Capture the cell that displays the provided text and extract its [X, Y] central coordinate. 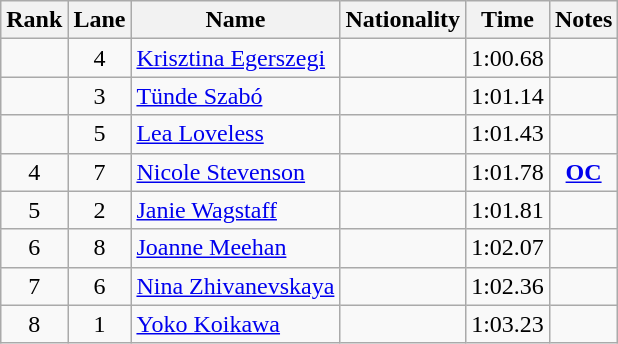
Krisztina Egerszegi [236, 58]
3 [100, 96]
Notes [583, 20]
Nina Zhivanevskaya [236, 286]
1:02.36 [508, 286]
Joanne Meehan [236, 248]
Nicole Stevenson [236, 172]
1:01.78 [508, 172]
Nationality [403, 20]
Name [236, 20]
1:01.81 [508, 210]
OC [583, 172]
1:03.23 [508, 324]
2 [100, 210]
Janie Wagstaff [236, 210]
1:01.43 [508, 134]
Tünde Szabó [236, 96]
Lea Loveless [236, 134]
Yoko Koikawa [236, 324]
Time [508, 20]
1:00.68 [508, 58]
Rank [34, 20]
1:01.14 [508, 96]
1 [100, 324]
1:02.07 [508, 248]
Lane [100, 20]
